Return [x, y] of the center of cell containing provided text 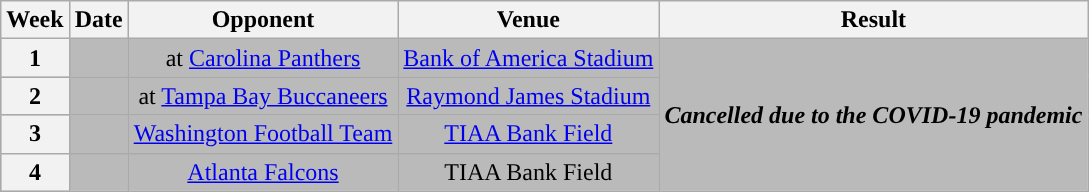
Raymond James Stadium [528, 96]
Venue [528, 20]
3 [35, 134]
Result [874, 20]
4 [35, 172]
Opponent [263, 20]
at Carolina Panthers [263, 58]
1 [35, 58]
Bank of America Stadium [528, 58]
Atlanta Falcons [263, 172]
Week [35, 20]
2 [35, 96]
Date [98, 20]
Washington Football Team [263, 134]
Cancelled due to the COVID-19 pandemic [874, 115]
at Tampa Bay Buccaneers [263, 96]
